Pinpoint the cell where the given text exists, returning its (X, Y) midpoint coordinate. 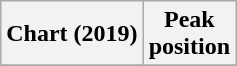
Chart (2019) (72, 34)
Peakposition (189, 34)
